Output the [X, Y] coordinate of the center of the cell containing the given text.  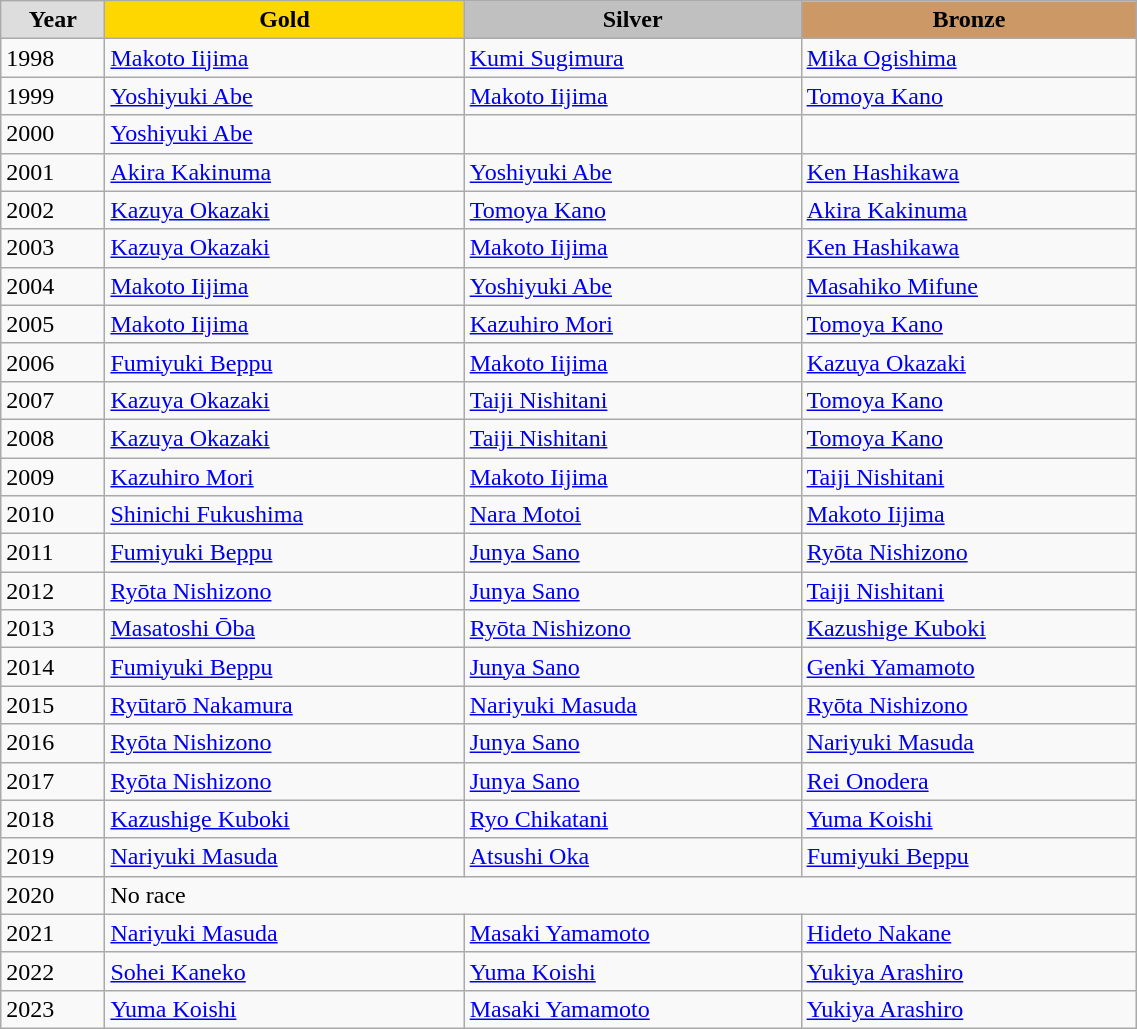
No race [621, 895]
Silver [632, 20]
1998 [53, 58]
Kumi Sugimura [632, 58]
Masatoshi Ōba [284, 629]
2023 [53, 1009]
2013 [53, 629]
2014 [53, 667]
2001 [53, 172]
2002 [53, 210]
2003 [53, 248]
Bronze [969, 20]
2017 [53, 781]
Nara Motoi [632, 515]
2008 [53, 438]
2012 [53, 591]
2011 [53, 553]
2015 [53, 705]
2005 [53, 324]
2010 [53, 515]
2018 [53, 819]
2021 [53, 933]
Rei Onodera [969, 781]
Year [53, 20]
Mika Ogishima [969, 58]
Sohei Kaneko [284, 971]
Atsushi Oka [632, 857]
Genki Yamamoto [969, 667]
Masahiko Mifune [969, 286]
Ryūtarō Nakamura [284, 705]
2009 [53, 477]
Shinichi Fukushima [284, 515]
2019 [53, 857]
Hideto Nakane [969, 933]
2007 [53, 400]
2020 [53, 895]
1999 [53, 96]
2016 [53, 743]
Ryo Chikatani [632, 819]
2000 [53, 134]
2006 [53, 362]
Gold [284, 20]
2022 [53, 971]
2004 [53, 286]
